Output the [x, y] coordinate of the center of the cell containing the given text.  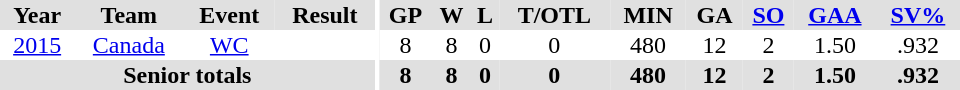
Team [128, 15]
GP [406, 15]
GAA [835, 15]
GA [714, 15]
T/OTL [554, 15]
Senior totals [188, 75]
2015 [37, 45]
Canada [128, 45]
L [485, 15]
SV% [918, 15]
SO [768, 15]
W [452, 15]
WC [229, 45]
Event [229, 15]
MIN [648, 15]
Result [324, 15]
Year [37, 15]
